Scan for the cell matching the given text and deliver its (x, y) coordinate at center. 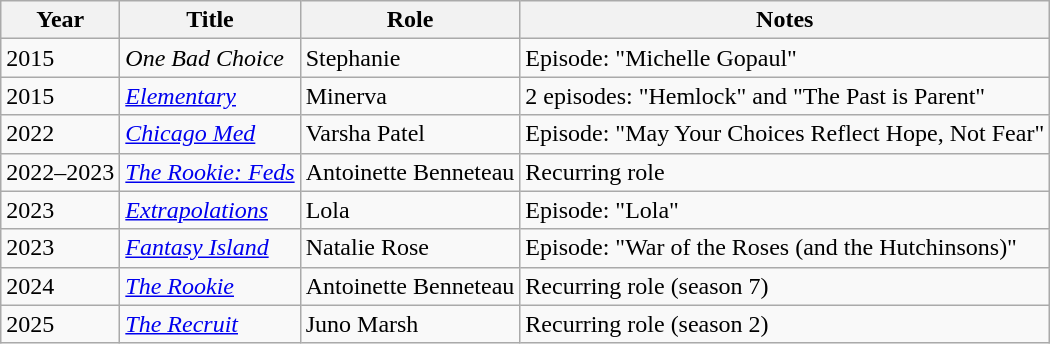
Episode: "War of the Roses (and the Hutchinsons)" (785, 248)
2025 (60, 324)
Lola (410, 210)
The Recruit (210, 324)
Fantasy Island (210, 248)
Natalie Rose (410, 248)
Title (210, 20)
Episode: "Michelle Gopaul" (785, 58)
Recurring role (785, 172)
Recurring role (season 2) (785, 324)
Extrapolations (210, 210)
2022 (60, 134)
One Bad Choice (210, 58)
Minerva (410, 96)
Episode: "Lola" (785, 210)
2022–2023 (60, 172)
Juno Marsh (410, 324)
The Rookie (210, 286)
Year (60, 20)
Episode: "May Your Choices Reflect Hope, Not Fear" (785, 134)
Elementary (210, 96)
The Rookie: Feds (210, 172)
Role (410, 20)
2 episodes: "Hemlock" and "The Past is Parent" (785, 96)
Notes (785, 20)
Recurring role (season 7) (785, 286)
Chicago Med (210, 134)
2024 (60, 286)
Stephanie (410, 58)
Varsha Patel (410, 134)
